Provide the [X, Y] coordinate of the cell's center where the given text is located.  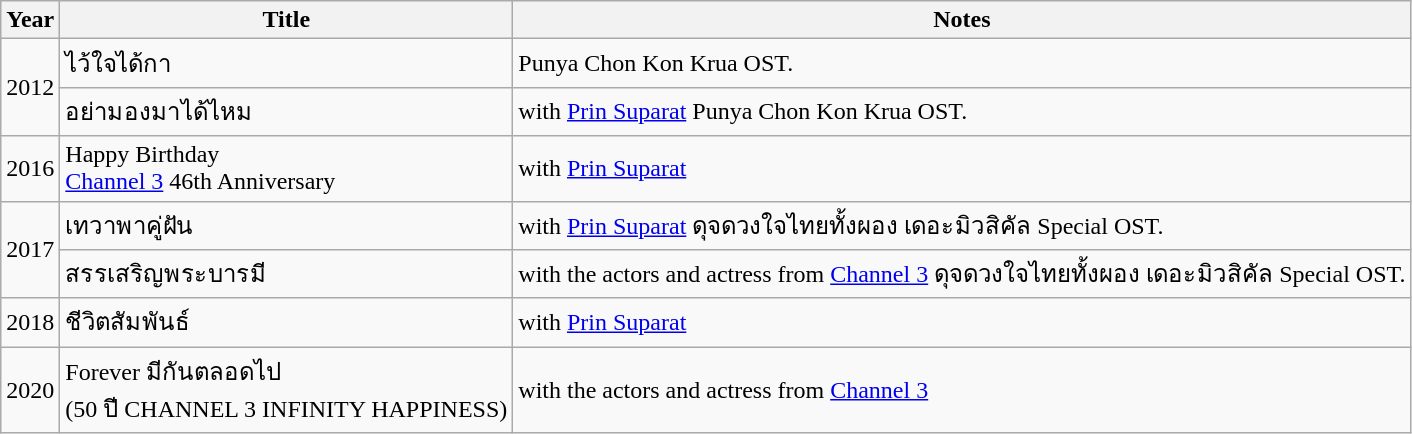
2018 [30, 322]
Title [286, 20]
with the actors and actress from Channel 3 ดุจดวงใจไทยทั้งผอง เดอะมิวสิคัล Special OST. [962, 274]
Forever มีกันตลอดไป(50 ปี CHANNEL 3 INFINITY HAPPINESS) [286, 390]
2020 [30, 390]
อย่ามองมาได้ไหม [286, 112]
2017 [30, 250]
Year [30, 20]
with Prin Suparat ดุจดวงใจไทยทั้งผอง เดอะมิวสิคัล Special OST. [962, 226]
ไว้ใจได้กา [286, 64]
Happy Birthday Channel 3 46th Anniversary [286, 168]
with the actors and actress from Channel 3 [962, 390]
Notes [962, 20]
Punya Chon Kon Krua OST. [962, 64]
ชีวิตสัมพันธ์ [286, 322]
สรรเสริญพระบารมี [286, 274]
2016 [30, 168]
with Prin Suparat Punya Chon Kon Krua OST. [962, 112]
2012 [30, 88]
เทวาพาคู่ฝัน [286, 226]
